Provide the (X, Y) coordinate of the cell's center where the given text is located.  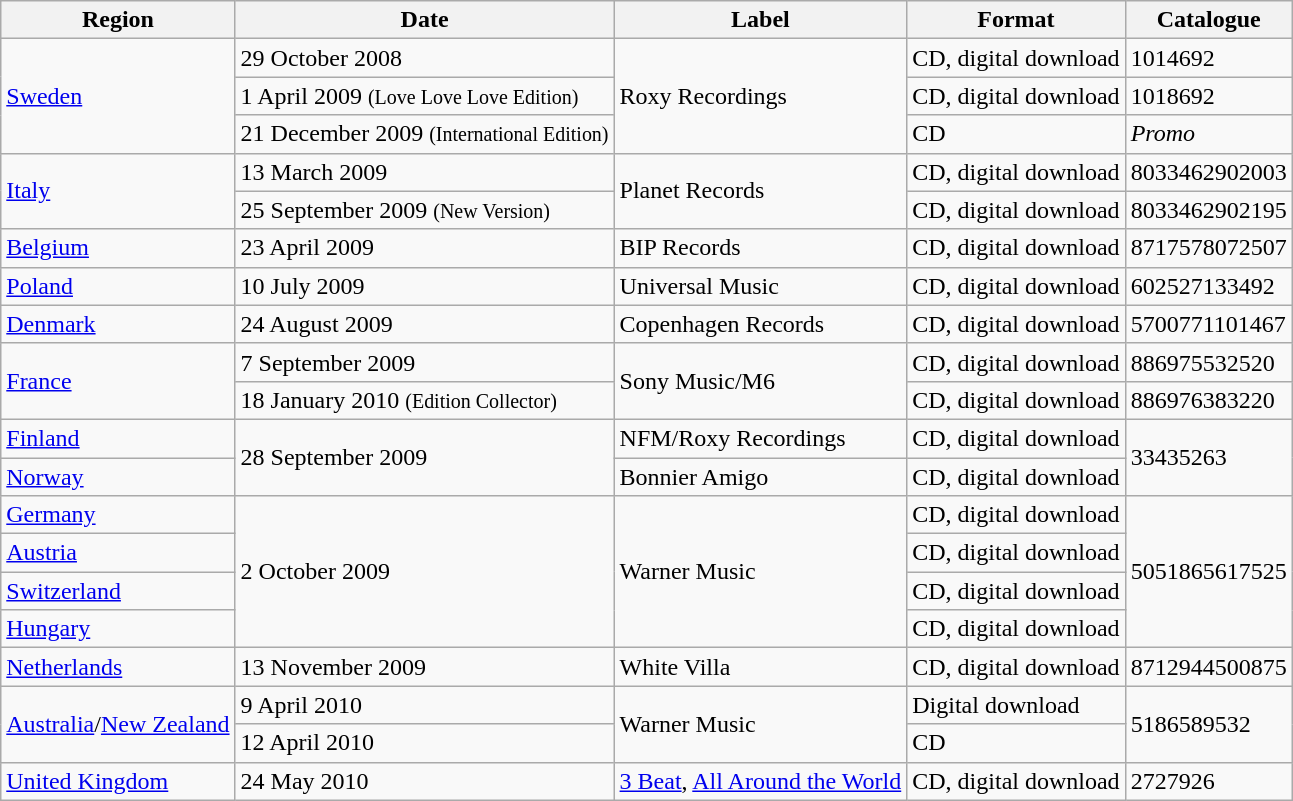
2 October 2009 (424, 572)
3 Beat, All Around the World (760, 781)
24 August 2009 (424, 324)
9 April 2010 (424, 705)
886976383220 (1208, 400)
Format (1016, 20)
Poland (118, 286)
33435263 (1208, 457)
7 September 2009 (424, 362)
886975532520 (1208, 362)
White Villa (760, 667)
29 October 2008 (424, 58)
1014692 (1208, 58)
Bonnier Amigo (760, 477)
13 November 2009 (424, 667)
Norway (118, 477)
Netherlands (118, 667)
12 April 2010 (424, 743)
Australia/New Zealand (118, 724)
Planet Records (760, 191)
2727926 (1208, 781)
Austria (118, 553)
France (118, 381)
Italy (118, 191)
Digital download (1016, 705)
13 March 2009 (424, 172)
21 December 2009 (International Edition) (424, 134)
5051865617525 (1208, 572)
Finland (118, 438)
Date (424, 20)
24 May 2010 (424, 781)
Sony Music/M6 (760, 381)
Hungary (118, 629)
8712944500875 (1208, 667)
Promo (1208, 134)
1018692 (1208, 96)
28 September 2009 (424, 457)
United Kingdom (118, 781)
10 July 2009 (424, 286)
Sweden (118, 96)
8717578072507 (1208, 248)
Universal Music (760, 286)
602527133492 (1208, 286)
Germany (118, 515)
25 September 2009 (New Version) (424, 210)
18 January 2010 (Edition Collector) (424, 400)
8033462902195 (1208, 210)
Roxy Recordings (760, 96)
Switzerland (118, 591)
5186589532 (1208, 724)
1 April 2009 (Love Love Love Edition) (424, 96)
Denmark (118, 324)
BIP Records (760, 248)
8033462902003 (1208, 172)
23 April 2009 (424, 248)
Catalogue (1208, 20)
Region (118, 20)
Belgium (118, 248)
Copenhagen Records (760, 324)
Label (760, 20)
5700771101467 (1208, 324)
NFM/Roxy Recordings (760, 438)
